Find where the given text appears and provide that cell's center as [x, y] coordinate. 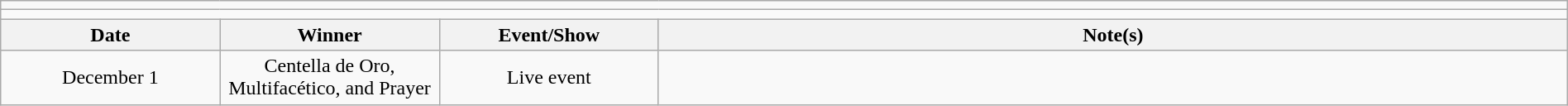
Live event [549, 78]
Winner [329, 35]
Event/Show [549, 35]
December 1 [111, 78]
Note(s) [1113, 35]
Date [111, 35]
Centella de Oro, Multifacético, and Prayer [329, 78]
